Locate the cell with the specified text and output its [x, y] center coordinate. 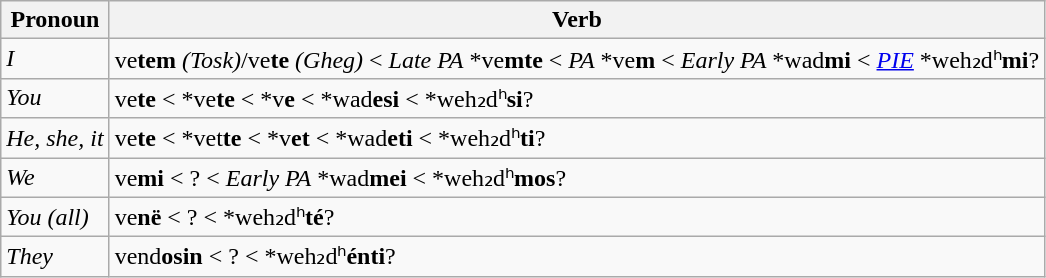
vemi < ? < Early PA *wadmei < *weh₂dʰmos? [577, 178]
Verb [577, 20]
I [55, 59]
venë < ? < *weh₂dʰté? [577, 217]
vendosin < ? < *weh₂dʰénti? [577, 257]
vete < *vete < *ve < *wadesi < *weh₂dʰsi? [577, 98]
They [55, 257]
You [55, 98]
vetem (Tosk)/vete (Gheg) < Late PA *vemte < PA *vem < Early PA *wadmi < PIE *weh₂dʰmi? [577, 59]
Pronoun [55, 20]
vete < *vette < *vet < *wadeti < *weh₂dʰti? [577, 138]
He, she, it [55, 138]
You (all) [55, 217]
We [55, 178]
